Output the [X, Y] coordinate of the center of the cell containing the given text.  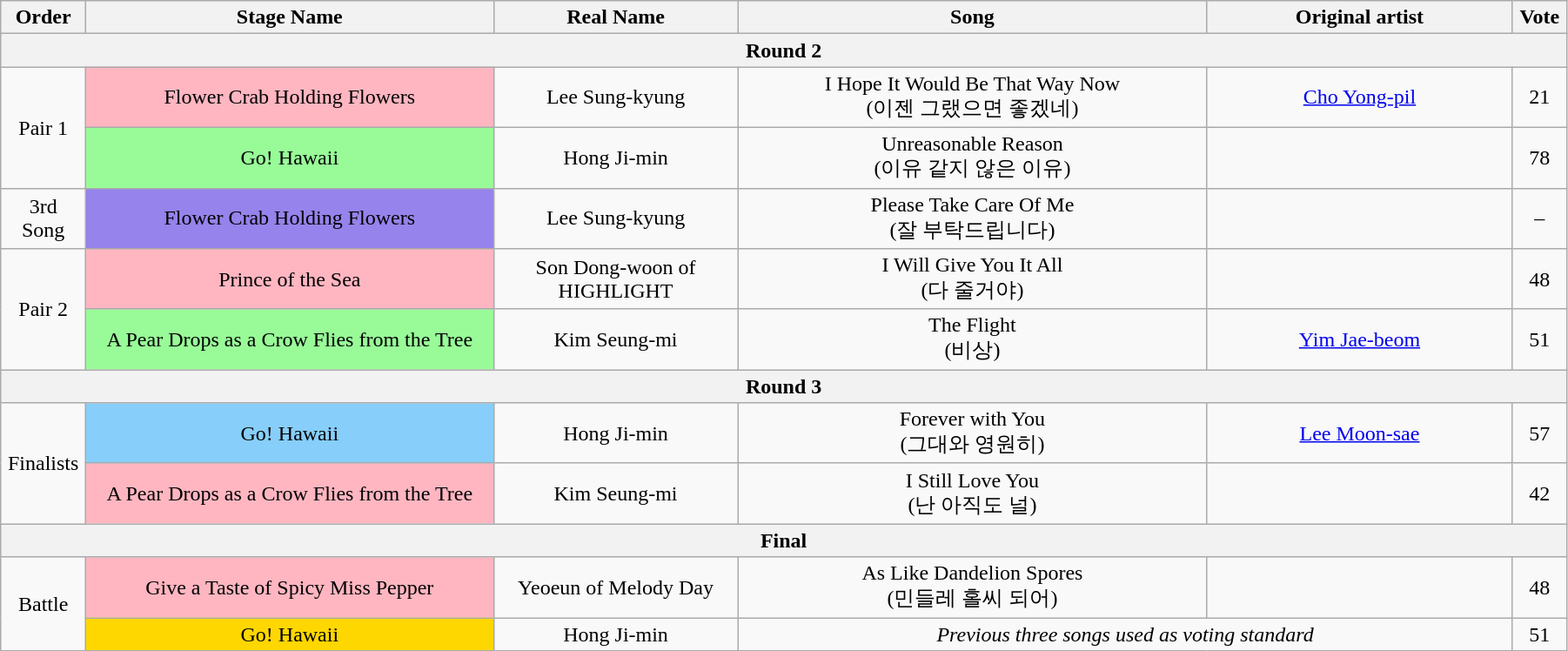
Round 3 [784, 386]
Song [973, 17]
Prince of the Sea [290, 279]
Pair 2 [44, 310]
21 [1539, 97]
Original artist [1359, 17]
Battle [44, 604]
Final [784, 540]
The Flight(비상) [973, 339]
Please Take Care Of Me(잘 부탁드립니다) [973, 218]
Forever with You(그대와 영원히) [973, 433]
Yeoeun of Melody Day [616, 587]
I Hope It Would Be That Way Now(이젠 그랬으면 좋겠네) [973, 97]
Round 2 [784, 50]
Order [44, 17]
Finalists [44, 463]
Lee Moon-sae [1359, 433]
57 [1539, 433]
78 [1539, 158]
Son Dong-woon of HIGHLIGHT [616, 279]
– [1539, 218]
Give a Taste of Spicy Miss Pepper [290, 587]
Vote [1539, 17]
Yim Jae-beom [1359, 339]
Real Name [616, 17]
I Will Give You It All(다 줄거야) [973, 279]
As Like Dandelion Spores(민들레 홀씨 되어) [973, 587]
Cho Yong-pil [1359, 97]
Stage Name [290, 17]
3rd Song [44, 218]
Previous three songs used as voting standard [1125, 634]
Unreasonable Reason(이유 같지 않은 이유) [973, 158]
I Still Love You(난 아직도 널) [973, 493]
Pair 1 [44, 127]
42 [1539, 493]
